Return the [x, y] coordinate for the center point of the cell that contains the specified text.  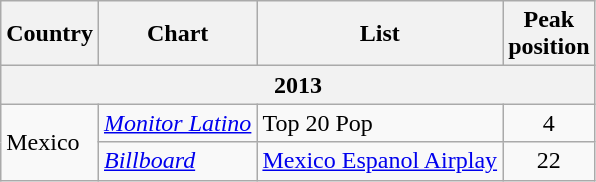
Mexico [50, 142]
Country [50, 34]
Chart [177, 34]
Billboard [177, 161]
Monitor Latino [177, 123]
2013 [298, 85]
4 [549, 123]
22 [549, 161]
Top 20 Pop [380, 123]
Mexico Espanol Airplay [380, 161]
Peakposition [549, 34]
List [380, 34]
